Scan for the cell matching the given text and deliver its [x, y] coordinate at center. 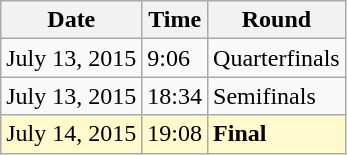
9:06 [175, 58]
Quarterfinals [277, 58]
Semifinals [277, 96]
Round [277, 20]
Date [72, 20]
18:34 [175, 96]
19:08 [175, 134]
July 14, 2015 [72, 134]
Time [175, 20]
Final [277, 134]
